Output the [X, Y] coordinate of the center of the cell containing the given text.  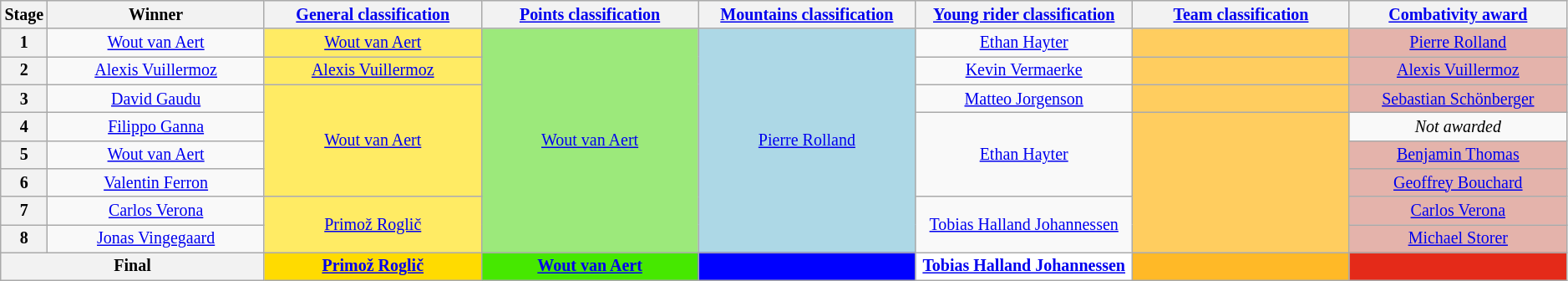
5 [24, 154]
Benjamin Thomas [1458, 154]
4 [24, 127]
Points classification [590, 15]
Stage [24, 15]
Matteo Jorgenson [1024, 99]
Valentin Ferron [155, 182]
Young rider classification [1024, 15]
Winner [155, 15]
Jonas Vingegaard [155, 239]
Michael Storer [1458, 239]
3 [24, 99]
Sebastian Schönberger [1458, 99]
Combativity award [1458, 15]
David Gaudu [155, 99]
Mountains classification [807, 15]
Not awarded [1458, 127]
8 [24, 239]
Geoffrey Bouchard [1458, 182]
General classification [373, 15]
Filippo Ganna [155, 127]
Team classification [1241, 15]
2 [24, 70]
6 [24, 182]
1 [24, 43]
Final [133, 266]
7 [24, 211]
Kevin Vermaerke [1024, 70]
